Detect which cell encompasses the target text, then output its [X, Y] center coordinate. 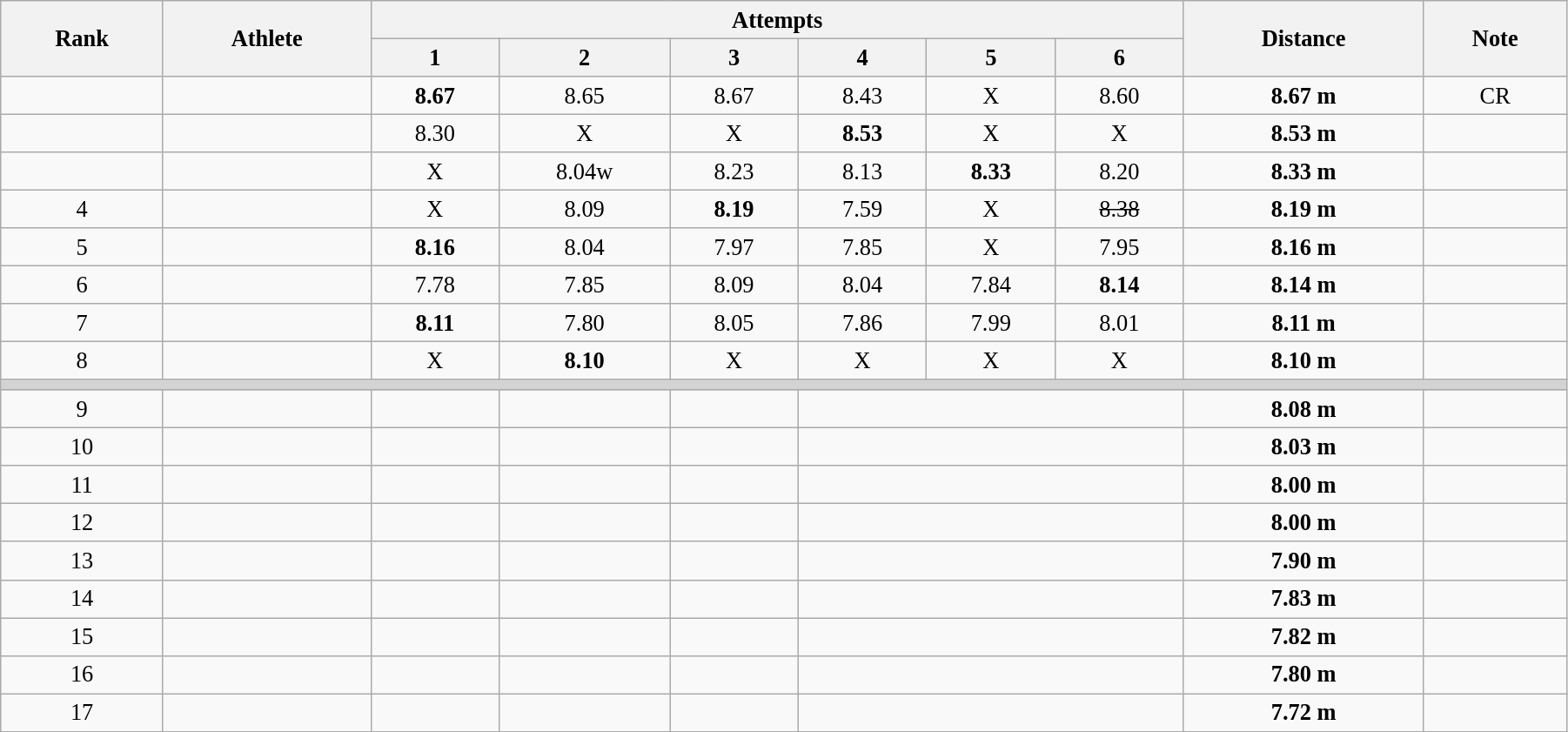
8.16 m [1303, 247]
7.78 [435, 285]
7 [82, 323]
8.67 m [1303, 95]
7.90 m [1303, 561]
7.84 [991, 285]
7.59 [862, 209]
8.43 [862, 95]
8.65 [585, 95]
8.05 [734, 323]
8.60 [1120, 95]
Note [1495, 38]
8.19 m [1303, 209]
8.19 [734, 209]
8 [82, 360]
8.14 [1120, 285]
7.80 m [1303, 675]
8.08 m [1303, 409]
8.33 m [1303, 171]
13 [82, 561]
11 [82, 485]
Distance [1303, 38]
Attempts [777, 19]
9 [82, 409]
7.97 [734, 247]
8.13 [862, 171]
2 [585, 57]
10 [82, 447]
15 [82, 636]
14 [82, 599]
7.95 [1120, 247]
16 [82, 675]
7.99 [991, 323]
8.38 [1120, 209]
8.10 [585, 360]
8.53 [862, 133]
8.03 m [1303, 447]
8.23 [734, 171]
CR [1495, 95]
1 [435, 57]
8.14 m [1303, 285]
8.53 m [1303, 133]
7.86 [862, 323]
3 [734, 57]
8.11 [435, 323]
7.82 m [1303, 636]
8.30 [435, 133]
7.80 [585, 323]
8.04w [585, 171]
Rank [82, 38]
8.01 [1120, 323]
8.16 [435, 247]
8.10 m [1303, 360]
7.72 m [1303, 712]
8.11 m [1303, 323]
7.83 m [1303, 599]
8.33 [991, 171]
17 [82, 712]
12 [82, 522]
Athlete [266, 38]
8.20 [1120, 171]
